Provide the [x, y] coordinate of the cell's center where the given text is located.  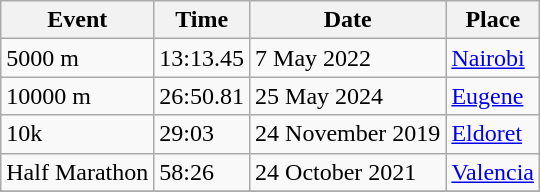
25 May 2024 [348, 96]
13:13.45 [202, 58]
5000 m [78, 58]
Half Marathon [78, 172]
Valencia [493, 172]
24 November 2019 [348, 134]
29:03 [202, 134]
26:50.81 [202, 96]
Eldoret [493, 134]
10000 m [78, 96]
Eugene [493, 96]
Place [493, 20]
24 October 2021 [348, 172]
Time [202, 20]
7 May 2022 [348, 58]
Date [348, 20]
Nairobi [493, 58]
10k [78, 134]
Event [78, 20]
58:26 [202, 172]
